Return the [x, y] coordinate for the center point of the cell that contains the specified text.  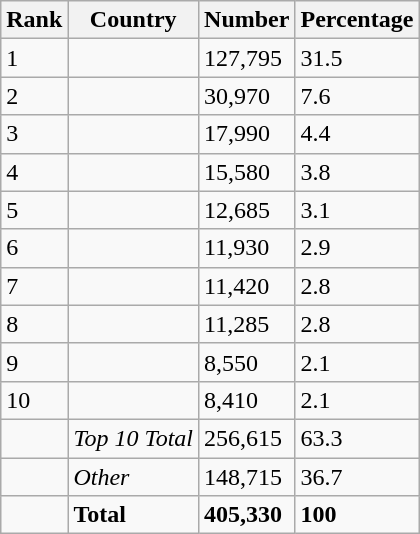
127,795 [247, 58]
5 [34, 210]
Other [134, 477]
2 [34, 96]
148,715 [247, 477]
15,580 [247, 172]
Number [247, 20]
Rank [34, 20]
8,410 [247, 400]
12,685 [247, 210]
30,970 [247, 96]
17,990 [247, 134]
2.9 [357, 248]
8,550 [247, 362]
9 [34, 362]
3.1 [357, 210]
100 [357, 515]
6 [34, 248]
3 [34, 134]
Total [134, 515]
11,285 [247, 324]
4 [34, 172]
256,615 [247, 438]
4.4 [357, 134]
7.6 [357, 96]
63.3 [357, 438]
7 [34, 286]
Percentage [357, 20]
36.7 [357, 477]
8 [34, 324]
31.5 [357, 58]
Top 10 Total [134, 438]
11,930 [247, 248]
405,330 [247, 515]
Country [134, 20]
11,420 [247, 286]
10 [34, 400]
1 [34, 58]
3.8 [357, 172]
